Scan for the cell matching the given text and deliver its [X, Y] coordinate at center. 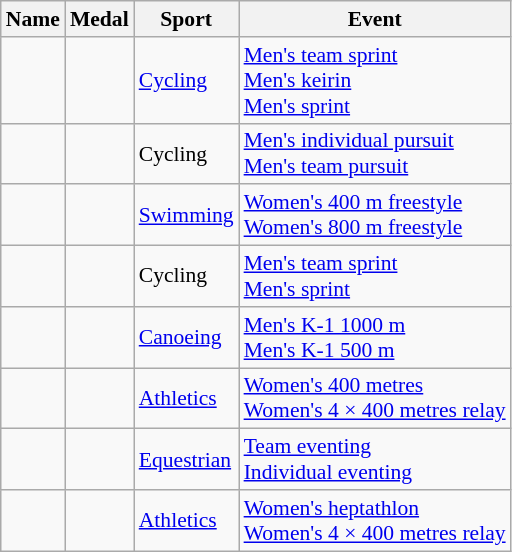
Women's heptathlonWomen's 4 × 400 metres relay [375, 520]
Name [33, 19]
Men's team sprintMen's keirinMen's sprint [375, 80]
Men's K-1 1000 mMen's K-1 500 m [375, 338]
Canoeing [186, 338]
Men's individual pursuitMen's team pursuit [375, 154]
Equestrian [186, 460]
Sport [186, 19]
Team eventingIndividual eventing [375, 460]
Medal [100, 19]
Women's 400 m freestyleWomen's 800 m freestyle [375, 216]
Event [375, 19]
Men's team sprintMen's sprint [375, 276]
Women's 400 metresWomen's 4 × 400 metres relay [375, 398]
Swimming [186, 216]
